Search for the cell housing the specified text and yield its [x, y] center coordinate. 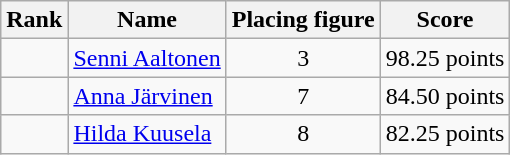
82.25 points [445, 134]
3 [303, 58]
Anna Järvinen [147, 96]
98.25 points [445, 58]
Score [445, 20]
Hilda Kuusela [147, 134]
84.50 points [445, 96]
8 [303, 134]
Senni Aaltonen [147, 58]
7 [303, 96]
Name [147, 20]
Rank [34, 20]
Placing figure [303, 20]
